Return the (X, Y) coordinate for the center point of the cell that contains the specified text.  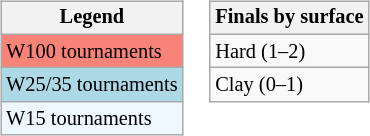
W25/35 tournaments (92, 85)
W15 tournaments (92, 119)
Hard (1–2) (289, 51)
Clay (0–1) (289, 85)
Legend (92, 18)
Finals by surface (289, 18)
W100 tournaments (92, 51)
